Return the [x, y] coordinate for the center point of the cell that contains the specified text.  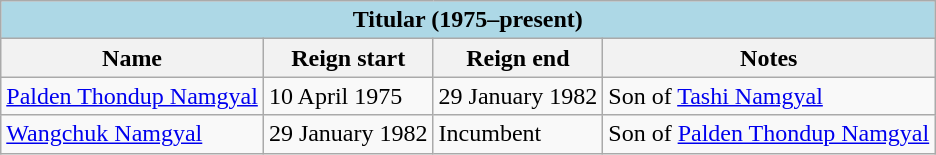
Reign end [518, 58]
Notes [769, 58]
Titular (1975–present) [468, 20]
Wangchuk Namgyal [132, 134]
10 April 1975 [348, 96]
Son of Palden Thondup Namgyal [769, 134]
Reign start [348, 58]
Palden Thondup Namgyal [132, 96]
Incumbent [518, 134]
Name [132, 58]
Son of Tashi Namgyal [769, 96]
